From the cell containing the given text, extract its center point as (X, Y) coordinate. 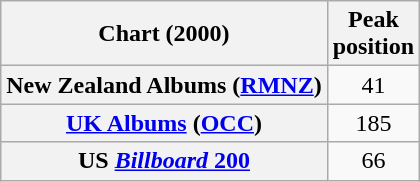
UK Albums (OCC) (164, 123)
US Billboard 200 (164, 161)
Peakposition (373, 34)
66 (373, 161)
41 (373, 85)
185 (373, 123)
Chart (2000) (164, 34)
New Zealand Albums (RMNZ) (164, 85)
